Identify which cell holds the provided text, then report its (X, Y) central coordinate. 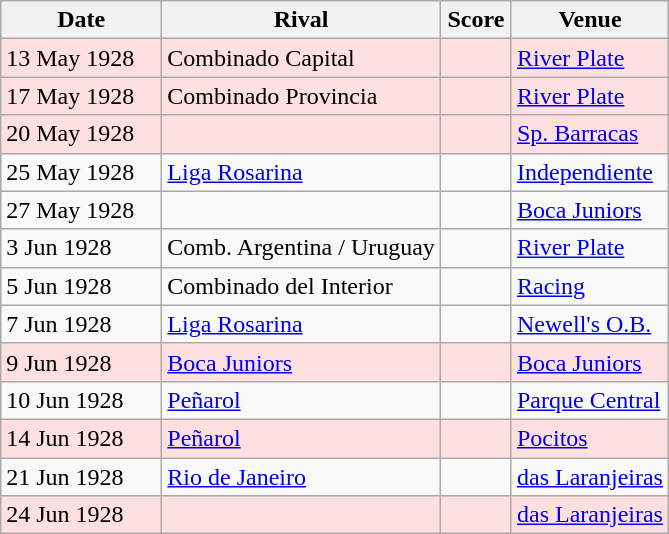
Rival (302, 20)
Pocitos (590, 438)
17 May 1928 (82, 96)
Racing (590, 286)
7 Jun 1928 (82, 324)
Date (82, 20)
14 Jun 1928 (82, 438)
Independiente (590, 172)
27 May 1928 (82, 210)
5 Jun 1928 (82, 286)
Rio de Janeiro (302, 477)
25 May 1928 (82, 172)
20 May 1928 (82, 134)
13 May 1928 (82, 58)
Sp. Barracas (590, 134)
Venue (590, 20)
24 Jun 1928 (82, 515)
Comb. Argentina / Uruguay (302, 248)
Parque Central (590, 400)
Combinado Provincia (302, 96)
9 Jun 1928 (82, 362)
Newell's O.B. (590, 324)
Score (476, 20)
3 Jun 1928 (82, 248)
Combinado Capital (302, 58)
21 Jun 1928 (82, 477)
10 Jun 1928 (82, 400)
Combinado del Interior (302, 286)
